Return the (X, Y) coordinate for the center point of the cell that contains the specified text.  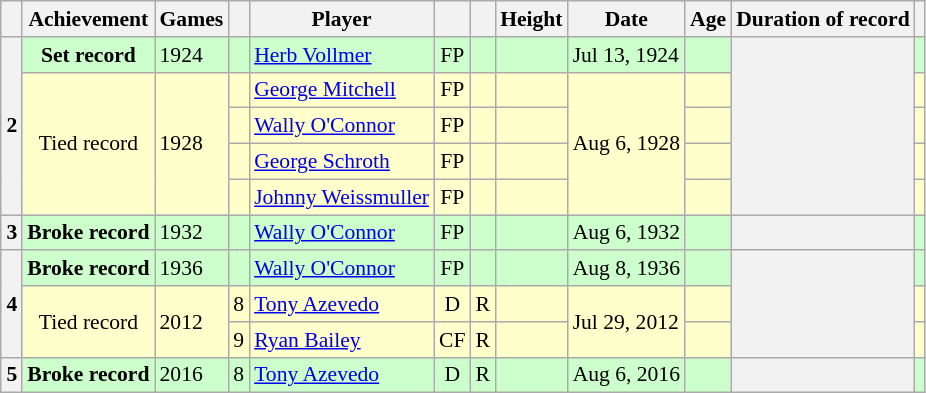
1936 (191, 269)
2016 (191, 375)
Duration of record (823, 19)
Herb Vollmer (342, 55)
2012 (191, 322)
Ryan Bailey (342, 340)
Aug 6, 1932 (626, 233)
George Mitchell (342, 90)
Aug 8, 1936 (626, 269)
Height (531, 19)
1928 (191, 143)
3 (12, 233)
Achievement (88, 19)
Set record (88, 55)
Jul 13, 1924 (626, 55)
Jul 29, 2012 (626, 322)
Aug 6, 1928 (626, 143)
Aug 6, 2016 (626, 375)
4 (12, 304)
Games (191, 19)
1924 (191, 55)
Age (708, 19)
Johnny Weissmuller (342, 197)
CF (452, 340)
9 (238, 340)
Date (626, 19)
George Schroth (342, 162)
5 (12, 375)
1932 (191, 233)
2 (12, 126)
Player (342, 19)
